Return the (x, y) coordinate for the center point of the cell that contains the specified text.  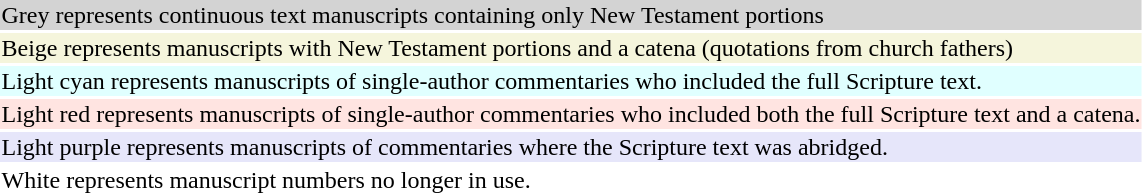
Light cyan represents manuscripts of single-author commentaries who included the full Scripture text. (571, 81)
Light purple represents manuscripts of commentaries where the Scripture text was abridged. (571, 147)
Beige represents manuscripts with New Testament portions and a catena (quotations from church fathers) (571, 48)
White represents manuscript numbers no longer in use. (571, 180)
Light red represents manuscripts of single-author commentaries who included both the full Scripture text and a catena. (571, 114)
Grey represents continuous text manuscripts containing only New Testament portions (571, 15)
